Capture the cell that displays the provided text and extract its (X, Y) central coordinate. 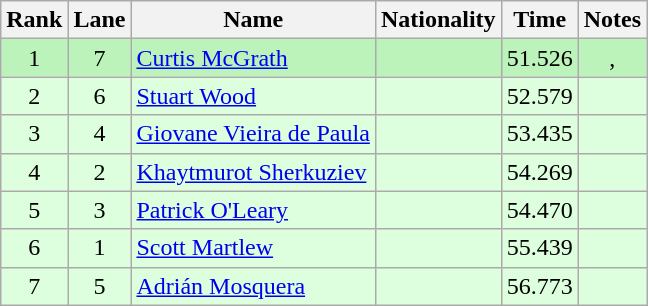
52.579 (540, 96)
Name (253, 20)
Giovane Vieira de Paula (253, 134)
Curtis McGrath (253, 58)
Stuart Wood (253, 96)
Scott Martlew (253, 248)
Adrián Mosquera (253, 286)
Nationality (438, 20)
Time (540, 20)
Rank (34, 20)
51.526 (540, 58)
, (612, 58)
55.439 (540, 248)
Notes (612, 20)
54.470 (540, 210)
Khaytmurot Sherkuziev (253, 172)
56.773 (540, 286)
54.269 (540, 172)
53.435 (540, 134)
Lane (100, 20)
Patrick O'Leary (253, 210)
